Extract the [x, y] coordinate from the center of the cell holding the provided text.  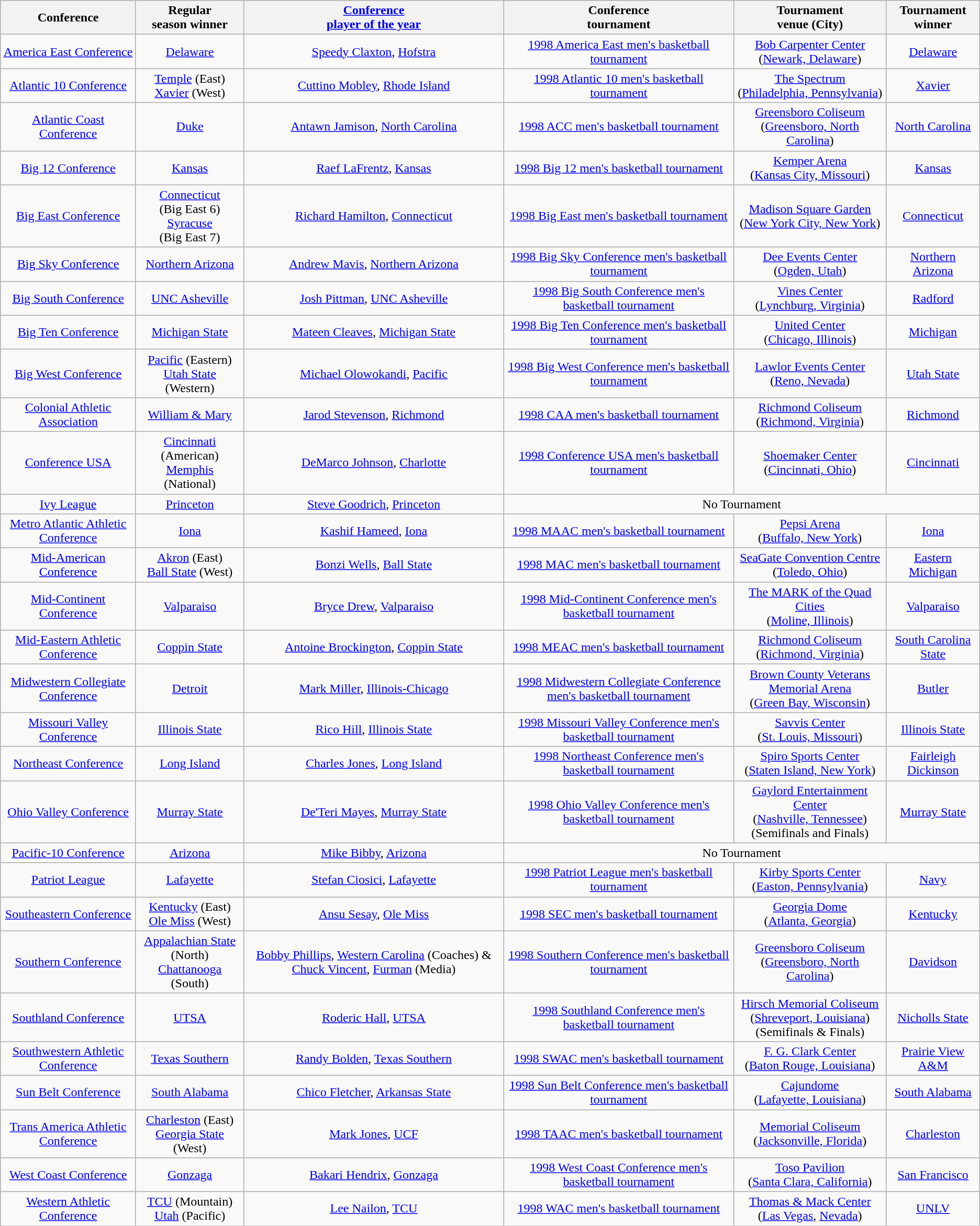
Gaylord Entertainment Center(Nashville, Tennessee)(Semifinals and Finals) [810, 811]
Tournament venue (City) [810, 18]
The Spectrum (Philadelphia, Pennsylvania) [810, 86]
Mark Jones, UCF [374, 1134]
Speedy Claxton, Hofstra [374, 51]
Conference tournament [619, 18]
Madison Square Garden(New York City, New York) [810, 216]
1998 Southland Conference men's basketball tournament [619, 1017]
Big Sky Conference [68, 264]
Connecticut [933, 216]
TCU (Mountain)Utah (Pacific) [190, 1209]
Regular season winner [190, 18]
West Coast Conference [68, 1175]
Brown County Veterans Memorial Arena(Green Bay, Wisconsin) [810, 688]
Gonzaga [190, 1175]
Kashif Hameed, Iona [374, 531]
1998 Ohio Valley Conference men's basketball tournament [619, 811]
Charleston [933, 1134]
Toso Pavilion(Santa Clara, California) [810, 1175]
North Carolina [933, 127]
San Francisco [933, 1175]
The MARK of the Quad Cities(Moline, Illinois) [810, 606]
Utah State [933, 373]
Richmond [933, 415]
Big East Conference [68, 216]
Northeast Conference [68, 763]
SeaGate Convention Centre(Toledo, Ohio) [810, 565]
Southern Conference [68, 962]
Memorial Coliseum(Jacksonville, Florida) [810, 1134]
Lee Nailon, TCU [374, 1209]
Navy [933, 879]
Butler [933, 688]
Bakari Hendrix, Gonzaga [374, 1175]
William & Mary [190, 415]
De'Teri Mayes, Murray State [374, 811]
Cincinnati [933, 463]
Appalachian State (North)Chattanooga (South) [190, 962]
Lafayette [190, 879]
Midwestern Collegiate Conference [68, 688]
Antawn Jamison, North Carolina [374, 127]
Ansu Sesay, Ole Miss [374, 914]
1998 Southern Conference men's basketball tournament [619, 962]
Josh Pittman, UNC Asheville [374, 298]
Vines Center(Lynchburg, Virginia) [810, 298]
Kentucky (East)Ole Miss (West) [190, 914]
Stefan Ciosici, Lafayette [374, 879]
Dee Events Center(Ogden, Utah) [810, 264]
Southeastern Conference [68, 914]
United Center(Chicago, Illinois) [810, 332]
DeMarco Johnson, Charlotte [374, 463]
Mid-Continent Conference [68, 606]
1998 Midwestern Collegiate Conference men's basketball tournament [619, 688]
UNC Asheville [190, 298]
Cincinnati (American)Memphis (National) [190, 463]
Michigan [933, 332]
Atlantic Coast Conference [68, 127]
Mateen Cleaves, Michigan State [374, 332]
Bryce Drew, Valparaiso [374, 606]
1998 Big 12 men's basketball tournament [619, 168]
Rico Hill, Illinois State [374, 730]
Mark Miller, Illinois-Chicago [374, 688]
Jarod Stevenson, Richmond [374, 415]
Western Athletic Conference [68, 1209]
Missouri Valley Conference [68, 730]
Richard Hamilton, Connecticut [374, 216]
1998 Big Sky Conference men's basketball tournament [619, 264]
Mike Bibby, Arizona [374, 853]
Southland Conference [68, 1017]
Pacific-10 Conference [68, 853]
Coppin State [190, 647]
1998 Sun Belt Conference men's basketball tournament [619, 1092]
Pacific (Eastern)Utah State (Western) [190, 373]
Fairleigh Dickinson [933, 763]
1998 MEAC men's basketball tournament [619, 647]
Lawlor Events Center(Reno, Nevada) [810, 373]
1998 Mid-Continent Conference men's basketball tournament [619, 606]
Kentucky [933, 914]
Atlantic 10 Conference [68, 86]
1998 Missouri Valley Conference men's basketball tournament [619, 730]
Shoemaker Center(Cincinnati, Ohio) [810, 463]
Charles Jones, Long Island [374, 763]
Michigan State [190, 332]
Ivy League [68, 504]
Long Island [190, 763]
Bobby Phillips, Western Carolina (Coaches) & Chuck Vincent, Furman (Media) [374, 962]
Davidson [933, 962]
Kemper Arena(Kansas City, Missouri) [810, 168]
Duke [190, 127]
Nicholls State [933, 1017]
1998 Northeast Conference men's basketball tournament [619, 763]
Bob Carpenter Center(Newark, Delaware) [810, 51]
Akron (East)Ball State (West) [190, 565]
F. G. Clark Center(Baton Rouge, Louisiana) [810, 1058]
Eastern Michigan [933, 565]
America East Conference [68, 51]
Raef LaFrentz, Kansas [374, 168]
Michael Olowokandi, Pacific [374, 373]
Conference player of the year [374, 18]
Steve Goodrich, Princeton [374, 504]
Antoine Brockington, Coppin State [374, 647]
Cajundome(Lafayette, Louisiana) [810, 1092]
Radford [933, 298]
1998 Big Ten Conference men's basketball tournament [619, 332]
Charleston (East) Georgia State (West) [190, 1134]
Kirby Sports Center(Easton, Pennsylvania) [810, 879]
Ohio Valley Conference [68, 811]
Metro Atlantic Athletic Conference [68, 531]
1998 SWAC men's basketball tournament [619, 1058]
Big 12 Conference [68, 168]
Conference USA [68, 463]
Texas Southern [190, 1058]
1998 America East men's basketball tournament [619, 51]
1998 SEC men's basketball tournament [619, 914]
1998 ACC men's basketball tournament [619, 127]
Big West Conference [68, 373]
Sun Belt Conference [68, 1092]
Mid-American Conference [68, 565]
1998 Conference USA men's basketball tournament [619, 463]
Cuttino Mobley, Rhode Island [374, 86]
Arizona [190, 853]
UTSA [190, 1017]
UNLV [933, 1209]
Colonial Athletic Association [68, 415]
Randy Bolden, Texas Southern [374, 1058]
Patriot League [68, 879]
Trans America Athletic Conference [68, 1134]
1998 Atlantic 10 men's basketball tournament [619, 86]
Big Ten Conference [68, 332]
1998 CAA men's basketball tournament [619, 415]
1998 MAAC men's basketball tournament [619, 531]
1998 Big West Conference men's basketball tournament [619, 373]
Tournament winner [933, 18]
Georgia Dome(Atlanta, Georgia) [810, 914]
Thomas & Mack Center(Las Vegas, Nevada) [810, 1209]
Detroit [190, 688]
Temple (East)Xavier (West) [190, 86]
Connecticut (Big East 6)Syracuse (Big East 7) [190, 216]
Mid-Eastern Athletic Conference [68, 647]
Princeton [190, 504]
Chico Fletcher, Arkansas State [374, 1092]
1998 Big South Conference men's basketball tournament [619, 298]
1998 West Coast Conference men's basketball tournament [619, 1175]
Prairie View A&M [933, 1058]
Roderic Hall, UTSA [374, 1017]
Hirsch Memorial Coliseum(Shreveport, Louisiana)(Semifinals & Finals) [810, 1017]
Conference [68, 18]
Pepsi Arena(Buffalo, New York) [810, 531]
1998 MAC men's basketball tournament [619, 565]
Spiro Sports Center(Staten Island, New York) [810, 763]
1998 Patriot League men's basketball tournament [619, 879]
1998 Big East men's basketball tournament [619, 216]
1998 TAAC men's basketball tournament [619, 1134]
Andrew Mavis, Northern Arizona [374, 264]
Bonzi Wells, Ball State [374, 565]
1998 WAC men's basketball tournament [619, 1209]
Xavier [933, 86]
Savvis Center(St. Louis, Missouri) [810, 730]
Big South Conference [68, 298]
Southwestern Athletic Conference [68, 1058]
South Carolina State [933, 647]
